Pinpoint the cell where the given text exists, returning its [X, Y] midpoint coordinate. 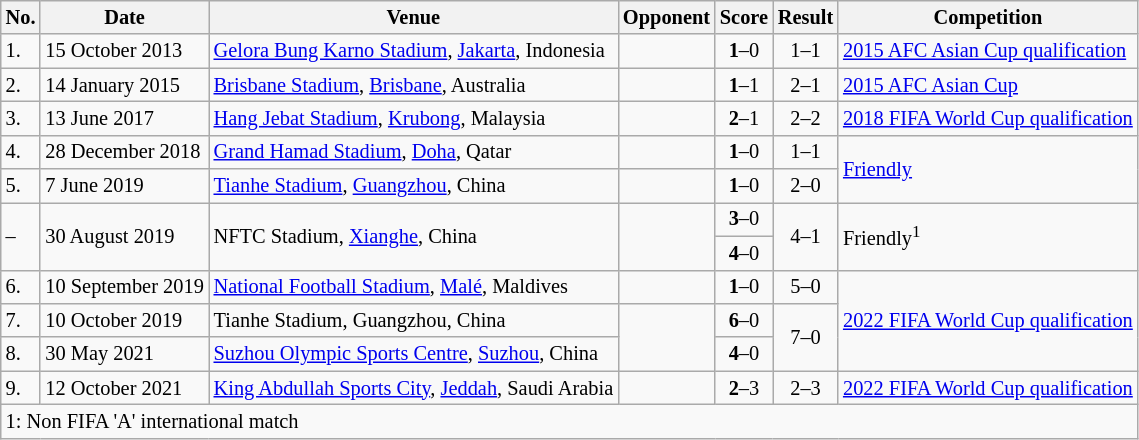
2015 AFC Asian Cup qualification [988, 51]
– [21, 236]
1. [21, 51]
2018 FIFA World Cup qualification [988, 118]
4–1 [806, 236]
5–0 [806, 287]
Friendly1 [988, 236]
3. [21, 118]
12 October 2021 [124, 388]
7–0 [806, 336]
6–0 [744, 320]
National Football Stadium, Malé, Maldives [414, 287]
8. [21, 354]
2015 AFC Asian Cup [988, 85]
7. [21, 320]
1: Non FIFA 'A' international match [570, 421]
5. [21, 186]
Suzhou Olympic Sports Centre, Suzhou, China [414, 354]
14 January 2015 [124, 85]
Opponent [666, 17]
2. [21, 85]
6. [21, 287]
Score [744, 17]
2–0 [806, 186]
Venue [414, 17]
Hang Jebat Stadium, Krubong, Malaysia [414, 118]
13 June 2017 [124, 118]
10 September 2019 [124, 287]
9. [21, 388]
30 August 2019 [124, 236]
Gelora Bung Karno Stadium, Jakarta, Indonesia [414, 51]
Grand Hamad Stadium, Doha, Qatar [414, 152]
Date [124, 17]
10 October 2019 [124, 320]
Competition [988, 17]
28 December 2018 [124, 152]
3–0 [744, 219]
30 May 2021 [124, 354]
Result [806, 17]
7 June 2019 [124, 186]
No. [21, 17]
NFTC Stadium, Xianghe, China [414, 236]
2–2 [806, 118]
Brisbane Stadium, Brisbane, Australia [414, 85]
Friendly [988, 168]
King Abdullah Sports City, Jeddah, Saudi Arabia [414, 388]
4. [21, 152]
15 October 2013 [124, 51]
